Detect which cell encompasses the target text, then output its (X, Y) center coordinate. 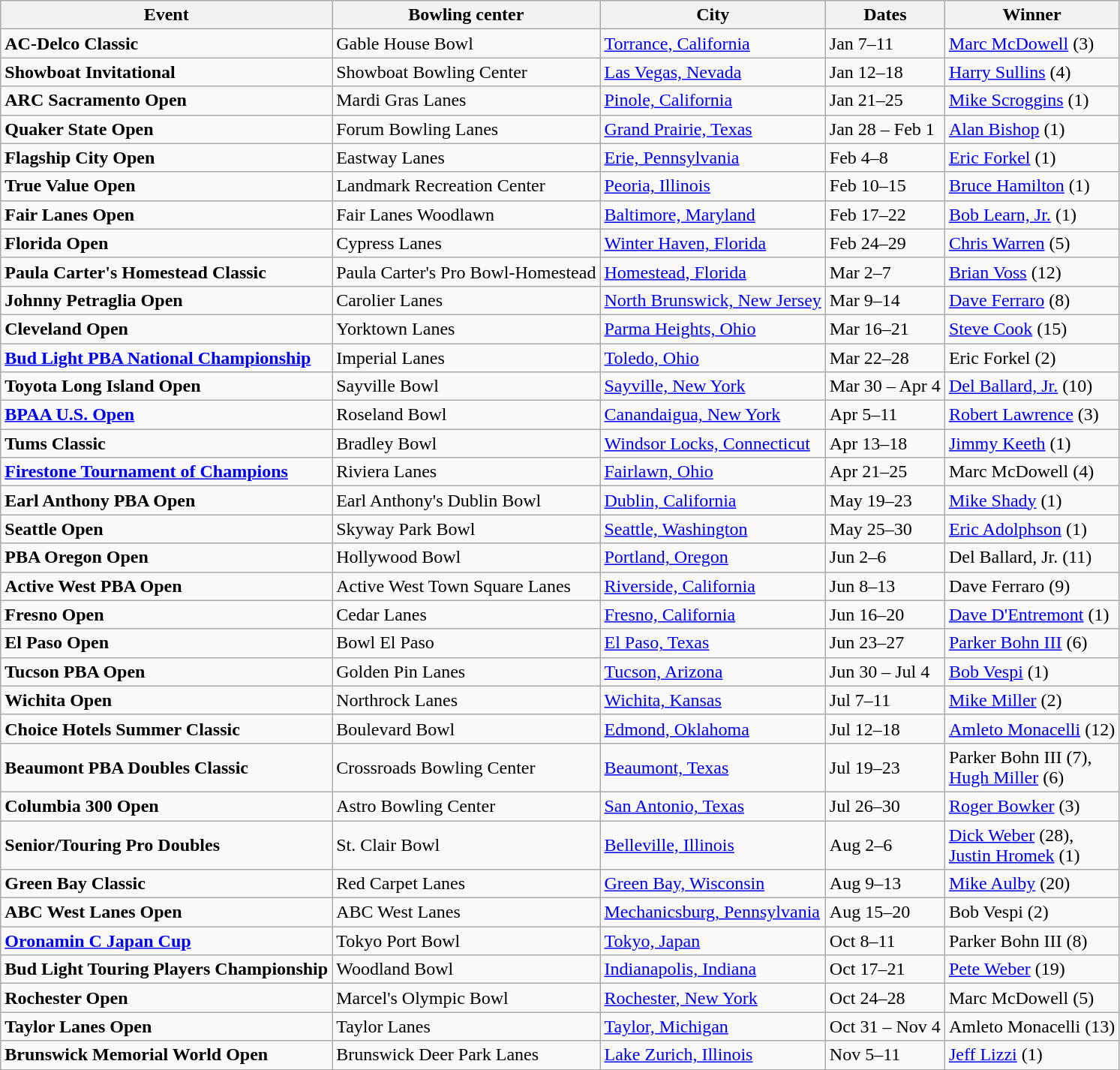
Pete Weber (19) (1031, 969)
Carolier Lanes (467, 300)
Jan 21–25 (885, 101)
Dick Weber (28),Justin Hromek (1) (1031, 845)
Florida Open (167, 243)
Taylor Lanes Open (167, 1026)
Winter Haven, Florida (713, 243)
Steve Cook (15) (1031, 329)
Beaumont PBA Doubles Classic (167, 767)
Brian Voss (12) (1031, 272)
Jun 8–13 (885, 586)
Showboat Invitational (167, 72)
Brunswick Deer Park Lanes (467, 1055)
Jun 2–6 (885, 558)
Peoria, Illinois (713, 186)
City (713, 15)
Mar 30 – Apr 4 (885, 386)
Skyway Park Bowl (467, 529)
Tucson, Arizona (713, 672)
Mike Scroggins (1) (1031, 101)
Cypress Lanes (467, 243)
Seattle, Washington (713, 529)
Taylor Lanes (467, 1026)
Marcel's Olympic Bowl (467, 998)
Feb 10–15 (885, 186)
Paula Carter's Pro Bowl-Homestead (467, 272)
Dublin, California (713, 500)
Red Carpet Lanes (467, 884)
Fairlawn, Ohio (713, 472)
Apr 13–18 (885, 443)
Erie, Pennsylvania (713, 158)
Apr 21–25 (885, 472)
Aug 9–13 (885, 884)
Aug 2–6 (885, 845)
Dates (885, 15)
Showboat Bowling Center (467, 72)
Parker Bohn III (6) (1031, 643)
Del Ballard, Jr. (10) (1031, 386)
Sayville, New York (713, 386)
Jul 26–30 (885, 806)
Northrock Lanes (467, 700)
Indianapolis, Indiana (713, 969)
Earl Anthony PBA Open (167, 500)
Earl Anthony's Dublin Bowl (467, 500)
Eric Adolphson (1) (1031, 529)
Tums Classic (167, 443)
Bud Light Touring Players Championship (167, 969)
PBA Oregon Open (167, 558)
Rochester Open (167, 998)
Oct 17–21 (885, 969)
Mar 16–21 (885, 329)
Toyota Long Island Open (167, 386)
Jun 23–27 (885, 643)
Bob Vespi (2) (1031, 912)
Firestone Tournament of Champions (167, 472)
Fresno Open (167, 615)
Belleville, Illinois (713, 845)
Bob Vespi (1) (1031, 672)
Active West Town Square Lanes (467, 586)
Wichita, Kansas (713, 700)
Fair Lanes Woodlawn (467, 215)
Woodland Bowl (467, 969)
El Paso Open (167, 643)
Apr 5–11 (885, 415)
El Paso, Texas (713, 643)
Taylor, Michigan (713, 1026)
Beaumont, Texas (713, 767)
Astro Bowling Center (467, 806)
Jun 30 – Jul 4 (885, 672)
Cedar Lanes (467, 615)
Crossroads Bowling Center (467, 767)
Seattle Open (167, 529)
May 25–30 (885, 529)
ARC Sacramento Open (167, 101)
Mike Aulby (20) (1031, 884)
Marc McDowell (4) (1031, 472)
Windsor Locks, Connecticut (713, 443)
Aug 15–20 (885, 912)
Jan 12–18 (885, 72)
Event (167, 15)
Yorktown Lanes (467, 329)
Feb 4–8 (885, 158)
Tokyo Port Bowl (467, 941)
ABC West Lanes (467, 912)
Mardi Gras Lanes (467, 101)
Baltimore, Maryland (713, 215)
Alan Bishop (1) (1031, 129)
Eric Forkel (2) (1031, 358)
Jul 12–18 (885, 729)
Imperial Lanes (467, 358)
Wichita Open (167, 700)
Bowling center (467, 15)
Toledo, Ohio (713, 358)
Jan 7–11 (885, 44)
Dave Ferraro (9) (1031, 586)
St. Clair Bowl (467, 845)
Del Ballard, Jr. (11) (1031, 558)
Oct 31 – Nov 4 (885, 1026)
Winner (1031, 15)
BPAA U.S. Open (167, 415)
Dave D'Entremont (1) (1031, 615)
Senior/Touring Pro Doubles (167, 845)
Jun 16–20 (885, 615)
Bruce Hamilton (1) (1031, 186)
Jimmy Keeth (1) (1031, 443)
Feb 17–22 (885, 215)
Oct 8–11 (885, 941)
Eastway Lanes (467, 158)
Sayville Bowl (467, 386)
Feb 24–29 (885, 243)
Landmark Recreation Center (467, 186)
Forum Bowling Lanes (467, 129)
Fair Lanes Open (167, 215)
Lake Zurich, Illinois (713, 1055)
Oct 24–28 (885, 998)
Tucson PBA Open (167, 672)
Jul 7–11 (885, 700)
May 19–23 (885, 500)
Choice Hotels Summer Classic (167, 729)
Parker Bohn III (8) (1031, 941)
Torrance, California (713, 44)
San Antonio, Texas (713, 806)
Edmond, Oklahoma (713, 729)
Rochester, New York (713, 998)
Marc McDowell (5) (1031, 998)
Golden Pin Lanes (467, 672)
Eric Forkel (1) (1031, 158)
Flagship City Open (167, 158)
Cleveland Open (167, 329)
Mechanicsburg, Pennsylvania (713, 912)
Mar 9–14 (885, 300)
Portland, Oregon (713, 558)
Las Vegas, Nevada (713, 72)
Fresno, California (713, 615)
Bud Light PBA National Championship (167, 358)
Tokyo, Japan (713, 941)
Mar 2–7 (885, 272)
Gable House Bowl (467, 44)
Parma Heights, Ohio (713, 329)
ABC West Lanes Open (167, 912)
Amleto Monacelli (13) (1031, 1026)
Quaker State Open (167, 129)
Bradley Bowl (467, 443)
Jul 19–23 (885, 767)
Nov 5–11 (885, 1055)
Mike Miller (2) (1031, 700)
Hollywood Bowl (467, 558)
Chris Warren (5) (1031, 243)
Parker Bohn III (7),Hugh Miller (6) (1031, 767)
Robert Lawrence (3) (1031, 415)
Bowl El Paso (467, 643)
Columbia 300 Open (167, 806)
Green Bay, Wisconsin (713, 884)
Boulevard Bowl (467, 729)
Amleto Monacelli (12) (1031, 729)
Grand Prairie, Texas (713, 129)
Jan 28 – Feb 1 (885, 129)
Mar 22–28 (885, 358)
Jeff Lizzi (1) (1031, 1055)
AC-Delco Classic (167, 44)
Riviera Lanes (467, 472)
Brunswick Memorial World Open (167, 1055)
Homestead, Florida (713, 272)
Riverside, California (713, 586)
Roger Bowker (3) (1031, 806)
Canandaigua, New York (713, 415)
Paula Carter's Homestead Classic (167, 272)
Harry Sullins (4) (1031, 72)
North Brunswick, New Jersey (713, 300)
Bob Learn, Jr. (1) (1031, 215)
Dave Ferraro (8) (1031, 300)
Green Bay Classic (167, 884)
Marc McDowell (3) (1031, 44)
True Value Open (167, 186)
Roseland Bowl (467, 415)
Johnny Petraglia Open (167, 300)
Oronamin C Japan Cup (167, 941)
Mike Shady (1) (1031, 500)
Active West PBA Open (167, 586)
Pinole, California (713, 101)
